Locate the cell with the specified text and output its [x, y] center coordinate. 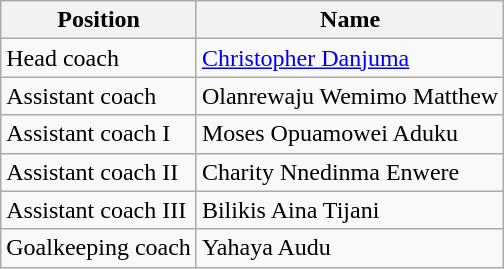
Goalkeeping coach [99, 248]
Bilikis Aina Tijani [350, 210]
Name [350, 20]
Position [99, 20]
Christopher Danjuma [350, 58]
Charity Nnedinma Enwere [350, 172]
Olanrewaju Wemimo Matthew [350, 96]
Assistant coach [99, 96]
Head coach [99, 58]
Assistant coach II [99, 172]
Assistant coach I [99, 134]
Moses Opuamowei Aduku [350, 134]
Yahaya Audu [350, 248]
Assistant coach III [99, 210]
